Output the [X, Y] coordinate of the center of the cell containing the given text.  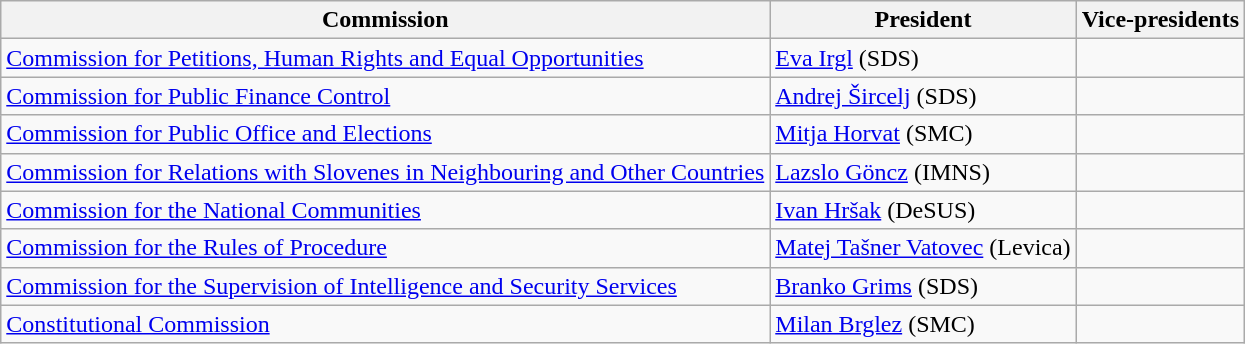
Matej Tašner Vatovec (Levica) [923, 248]
Milan Brglez (SMC) [923, 324]
Mitja Horvat (SMC) [923, 134]
Commission [386, 20]
Commission for the National Communities [386, 210]
Constitutional Commission [386, 324]
Commission for the Supervision of Intelligence and Security Services [386, 286]
Commission for Petitions, Human Rights and Equal Opportunities [386, 58]
Andrej Šircelj (SDS) [923, 96]
Commission for the Rules of Procedure [386, 248]
Vice-presidents [1160, 20]
Lazslo Göncz (IMNS) [923, 172]
Commission for Public Finance Control [386, 96]
President [923, 20]
Ivan Hršak (DeSUS) [923, 210]
Branko Grims (SDS) [923, 286]
Commission for Public Office and Elections [386, 134]
Eva Irgl (SDS) [923, 58]
Commission for Relations with Slovenes in Neighbouring and Other Countries [386, 172]
